Pinpoint the cell where the given text exists, returning its [x, y] midpoint coordinate. 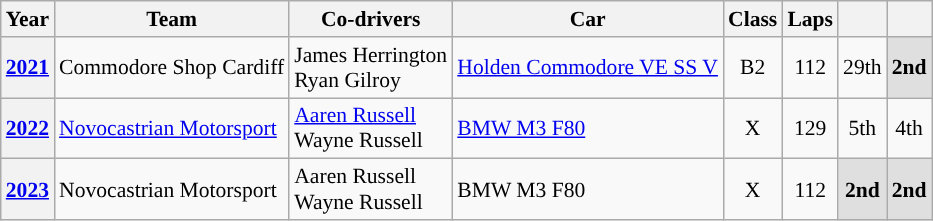
4th [910, 128]
5th [862, 128]
Commodore Shop Cardiff [172, 68]
29th [862, 68]
2022 [28, 128]
Co-drivers [370, 19]
129 [810, 128]
2021 [28, 68]
Holden Commodore VE SS V [588, 68]
Car [588, 19]
2023 [28, 190]
Laps [810, 19]
Team [172, 19]
Year [28, 19]
James Herrington Ryan Gilroy [370, 68]
Class [752, 19]
B2 [752, 68]
